Provide the [X, Y] coordinate of the cell's center where the given text is located.  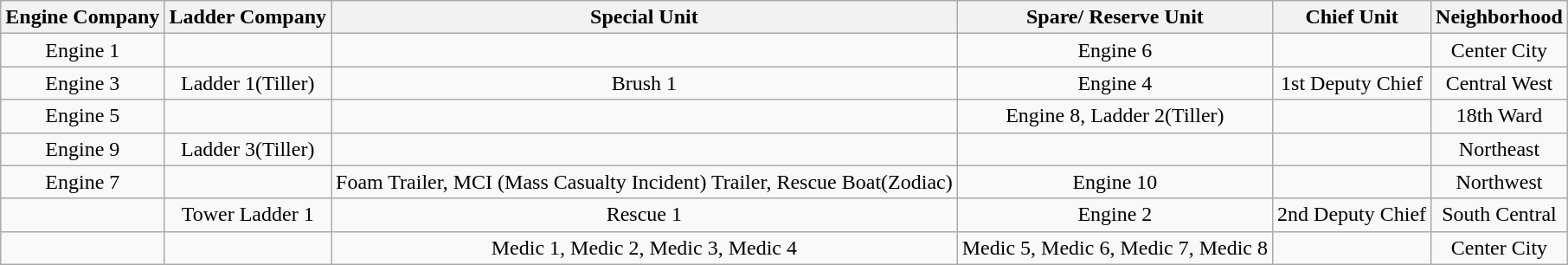
Special Unit [645, 17]
Northeast [1500, 149]
Spare/ Reserve Unit [1115, 17]
Medic 5, Medic 6, Medic 7, Medic 8 [1115, 248]
18th Ward [1500, 116]
Chief Unit [1352, 17]
South Central [1500, 215]
Ladder Company [247, 17]
Brush 1 [645, 83]
Engine 4 [1115, 83]
2nd Deputy Chief [1352, 215]
Central West [1500, 83]
Engine 7 [83, 182]
Foam Trailer, MCI (Mass Casualty Incident) Trailer, Rescue Boat(Zodiac) [645, 182]
Engine 10 [1115, 182]
Northwest [1500, 182]
Ladder 1(Tiller) [247, 83]
Engine 9 [83, 149]
Engine 5 [83, 116]
Medic 1, Medic 2, Medic 3, Medic 4 [645, 248]
Engine Company [83, 17]
Neighborhood [1500, 17]
Ladder 3(Tiller) [247, 149]
Engine 1 [83, 50]
Engine 3 [83, 83]
Tower Ladder 1 [247, 215]
1st Deputy Chief [1352, 83]
Engine 2 [1115, 215]
Rescue 1 [645, 215]
Engine 8, Ladder 2(Tiller) [1115, 116]
Engine 6 [1115, 50]
